Find where the given text appears and provide that cell's center as (x, y) coordinate. 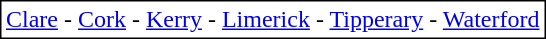
Clare - Cork - Kerry - Limerick - Tipperary - Waterford (272, 19)
